Pinpoint the cell where the given text exists, returning its [x, y] midpoint coordinate. 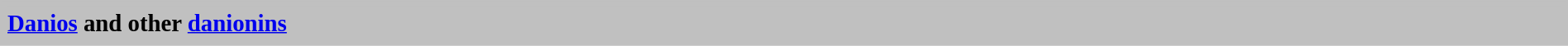
Danios and other danionins [784, 23]
